Detect which cell encompasses the target text, then output its [x, y] center coordinate. 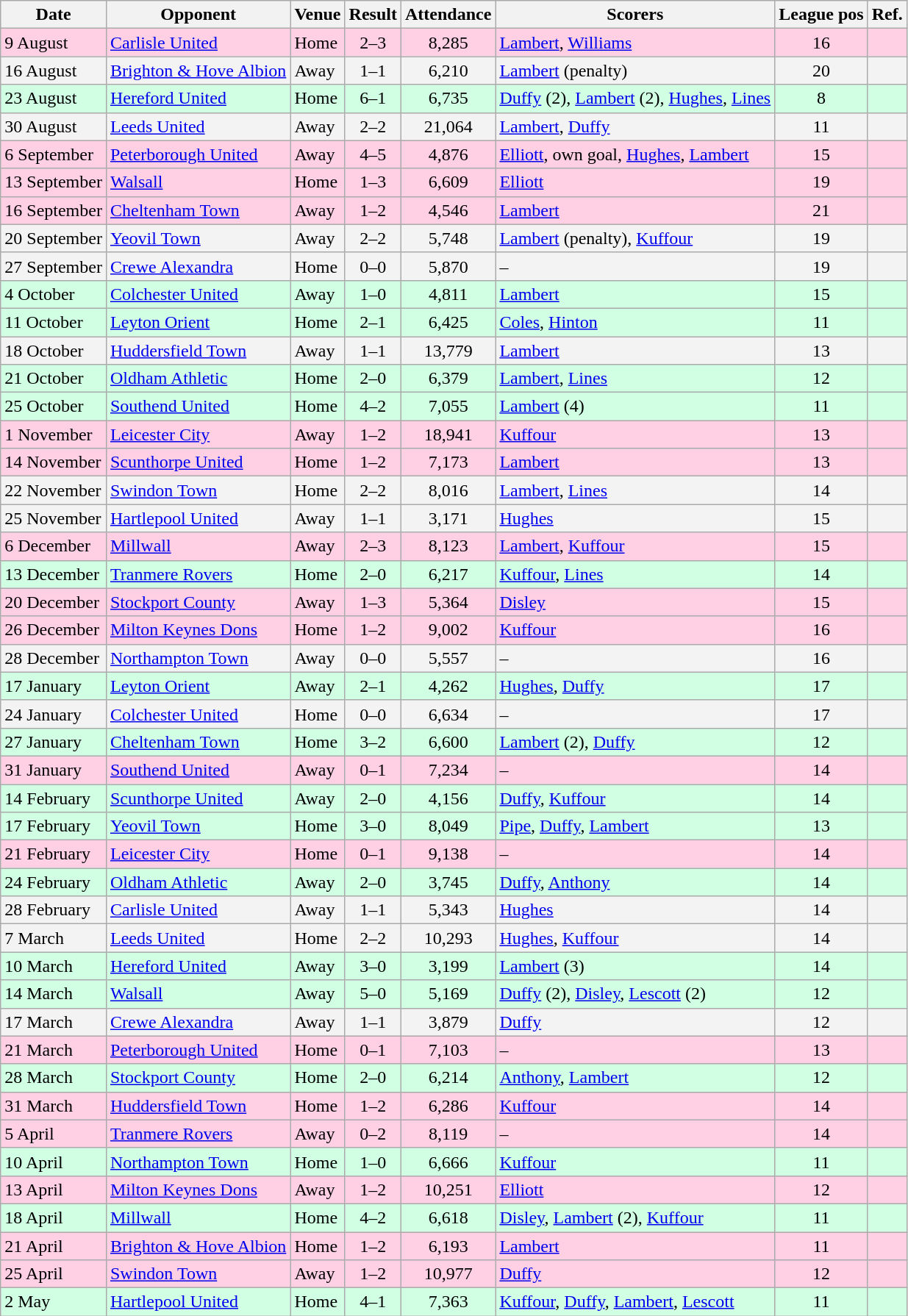
7,055 [448, 407]
6,609 [448, 182]
6,286 [448, 1106]
17 February [54, 826]
Kuffour, Duffy, Lambert, Lescott [635, 1302]
8,285 [448, 43]
4 October [54, 294]
14 November [54, 462]
6,600 [448, 742]
6,214 [448, 1078]
24 January [54, 714]
20 [821, 71]
7,234 [448, 770]
Duffy (2), Disley, Lescott (2) [635, 994]
Kuffour, Lines [635, 574]
5,343 [448, 910]
3,879 [448, 1022]
13 April [54, 1190]
Disley [635, 602]
5,557 [448, 658]
Lambert (2), Duffy [635, 742]
13 December [54, 574]
4,811 [448, 294]
Hughes, Duffy [635, 686]
18 October [54, 351]
Duffy, Kuffour [635, 798]
6,735 [448, 99]
22 November [54, 490]
20 December [54, 602]
Pipe, Duffy, Lambert [635, 826]
Scorers [635, 15]
5,748 [448, 238]
0–2 [373, 1134]
16 August [54, 71]
5 April [54, 1134]
3–2 [373, 742]
16 September [54, 210]
21 April [54, 1246]
Lambert (penalty) [635, 71]
10,293 [448, 938]
7 March [54, 938]
6,217 [448, 574]
6–1 [373, 99]
23 August [54, 99]
5,364 [448, 602]
21 October [54, 379]
League pos [821, 15]
11 October [54, 322]
Lambert (3) [635, 966]
6,634 [448, 714]
Disley, Lambert (2), Kuffour [635, 1217]
24 February [54, 882]
3,171 [448, 518]
Anthony, Lambert [635, 1078]
6 September [54, 154]
Opponent [198, 15]
6,193 [448, 1246]
Attendance [448, 15]
Lambert, Williams [635, 43]
25 October [54, 407]
4,546 [448, 210]
30 August [54, 126]
25 November [54, 518]
8 [821, 99]
Lambert, Duffy [635, 126]
18 April [54, 1217]
25 April [54, 1274]
4–1 [373, 1302]
6,210 [448, 71]
5–0 [373, 994]
14 March [54, 994]
Venue [318, 15]
Coles, Hinton [635, 322]
8,016 [448, 490]
17 January [54, 686]
6,425 [448, 322]
Ref. [887, 15]
27 September [54, 266]
Date [54, 15]
28 February [54, 910]
21 March [54, 1050]
4,876 [448, 154]
13 September [54, 182]
7,173 [448, 462]
4,156 [448, 798]
31 March [54, 1106]
6,666 [448, 1162]
7,103 [448, 1050]
10,251 [448, 1190]
Lambert (4) [635, 407]
9,002 [448, 630]
31 January [54, 770]
6,618 [448, 1217]
5,870 [448, 266]
18,941 [448, 435]
Duffy (2), Lambert (2), Hughes, Lines [635, 99]
Result [373, 15]
28 December [54, 658]
21,064 [448, 126]
Elliott, own goal, Hughes, Lambert [635, 154]
17 March [54, 1022]
2 May [54, 1302]
1 November [54, 435]
8,049 [448, 826]
6,379 [448, 379]
8,123 [448, 546]
3,745 [448, 882]
Lambert, Kuffour [635, 546]
7,363 [448, 1302]
9,138 [448, 854]
10 March [54, 966]
3,199 [448, 966]
14 February [54, 798]
28 March [54, 1078]
27 January [54, 742]
9 August [54, 43]
4,262 [448, 686]
Hughes, Kuffour [635, 938]
5,169 [448, 994]
21 February [54, 854]
Lambert (penalty), Kuffour [635, 238]
4–5 [373, 154]
6 December [54, 546]
21 [821, 210]
10 April [54, 1162]
Duffy, Anthony [635, 882]
20 September [54, 238]
13,779 [448, 351]
10,977 [448, 1274]
26 December [54, 630]
8,119 [448, 1134]
